Detect which cell encompasses the target text, then output its (X, Y) center coordinate. 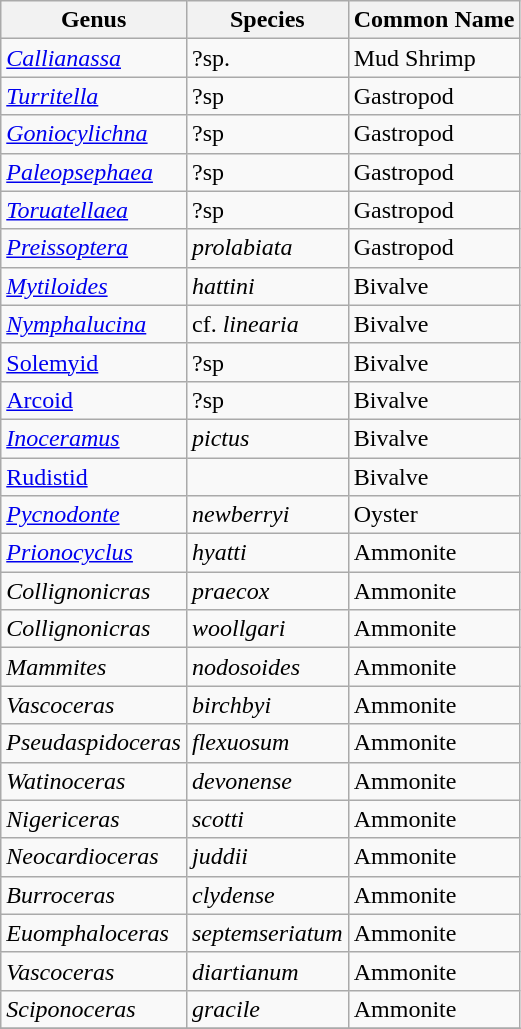
Pycnodonte (94, 515)
pictus (267, 438)
Sciponoceras (94, 1009)
Callianassa (94, 58)
Inoceramus (94, 438)
Pseudaspidoceras (94, 743)
Toruatellaea (94, 210)
Common Name (434, 20)
Genus (94, 20)
Neocardioceras (94, 857)
?sp. (267, 58)
prolabiata (267, 248)
gracile (267, 1009)
woollgari (267, 629)
Preissoptera (94, 248)
Nymphalucina (94, 324)
Mud Shrimp (434, 58)
hyatti (267, 553)
Burroceras (94, 895)
hattini (267, 286)
diartianum (267, 971)
scotti (267, 819)
Mammites (94, 667)
Solemyid (94, 362)
Goniocylichna (94, 134)
praecox (267, 591)
Prionocyclus (94, 553)
Turritella (94, 96)
newberryi (267, 515)
Paleopsephaea (94, 172)
septemseriatum (267, 933)
cf. linearia (267, 324)
Arcoid (94, 400)
Oyster (434, 515)
Watinoceras (94, 781)
nodosoides (267, 667)
birchbyi (267, 705)
Euomphaloceras (94, 933)
juddii (267, 857)
Nigericeras (94, 819)
devonense (267, 781)
Rudistid (94, 477)
Species (267, 20)
clydense (267, 895)
flexuosum (267, 743)
Mytiloides (94, 286)
